Identify which cell holds the provided text, then report its (x, y) central coordinate. 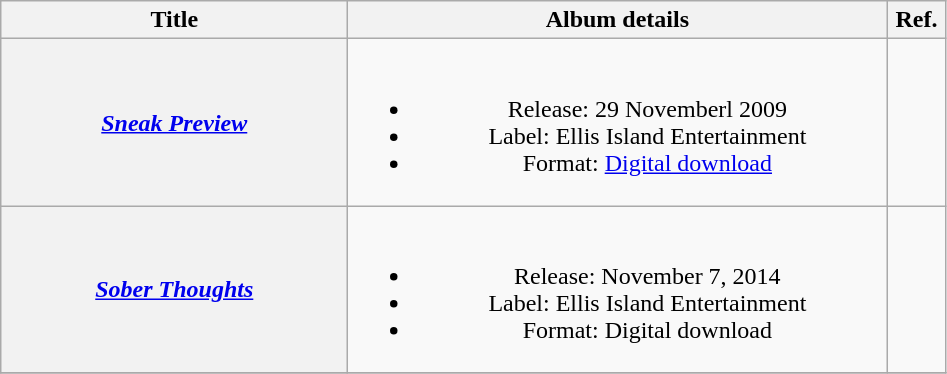
Title (174, 20)
Ref. (916, 20)
Release: 29 Novemberl 2009Label: Ellis Island EntertainmentFormat: Digital download (618, 122)
Sneak Preview (174, 122)
Album details (618, 20)
Release: November 7, 2014Label: Ellis Island EntertainmentFormat: Digital download (618, 290)
Sober Thoughts (174, 290)
